Detect which cell encompasses the target text, then output its (X, Y) center coordinate. 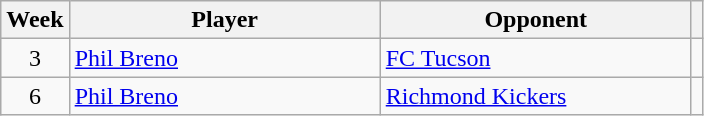
Player (224, 20)
FC Tucson (536, 58)
Opponent (536, 20)
6 (35, 96)
Richmond Kickers (536, 96)
Week (35, 20)
3 (35, 58)
